Capture the cell that displays the provided text and extract its (x, y) central coordinate. 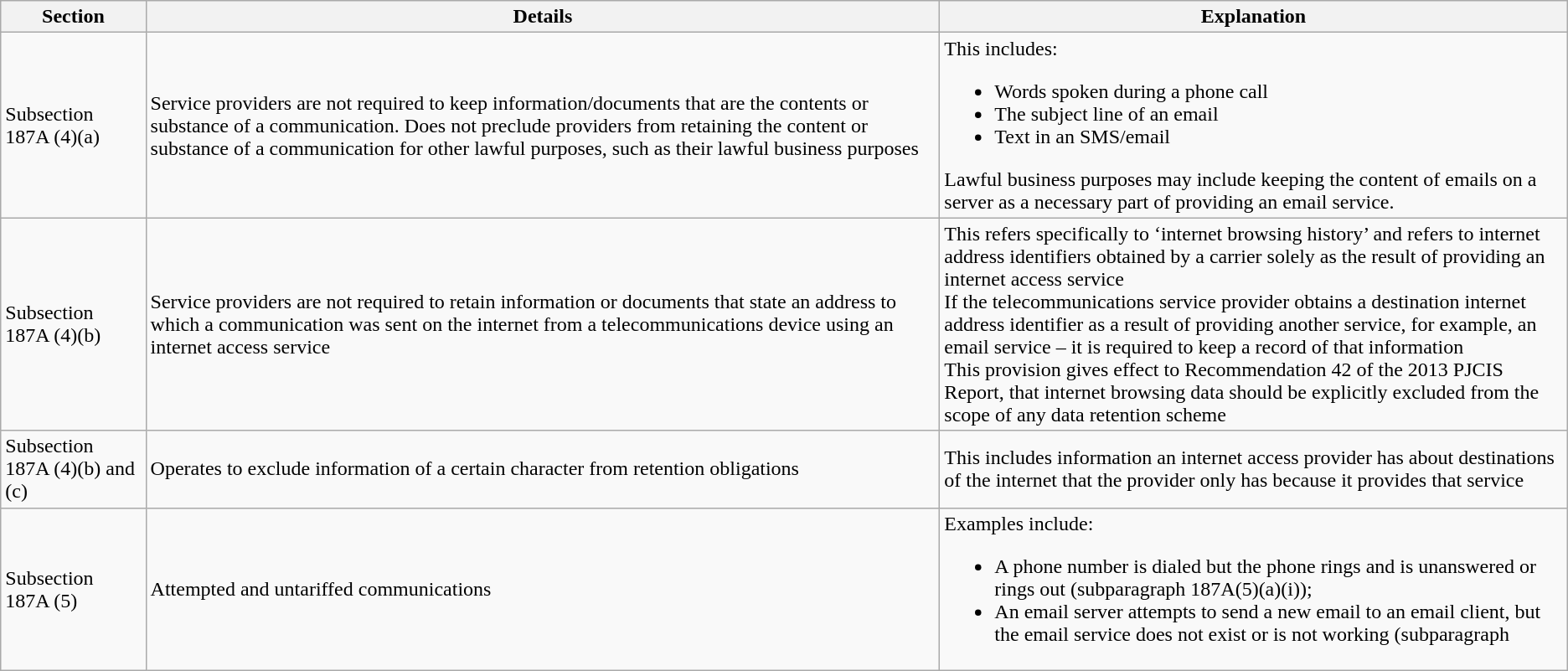
Details (543, 17)
Subsection 187A (5) (74, 589)
Attempted and untariffed communications (543, 589)
Operates to exclude information of a certain character from retention obligations (543, 469)
Explanation (1253, 17)
Section (74, 17)
Subsection 187A (4)(b) and (c) (74, 469)
Subsection 187A (4)(b) (74, 324)
Subsection 187A (4)(a) (74, 126)
